Scan for the cell matching the given text and deliver its (x, y) coordinate at center. 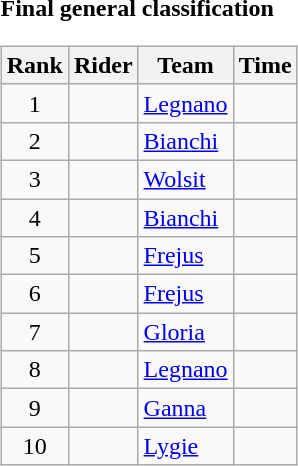
Wolsit (186, 179)
7 (34, 332)
Time (265, 65)
9 (34, 408)
6 (34, 294)
Team (186, 65)
10 (34, 446)
3 (34, 179)
2 (34, 141)
8 (34, 370)
1 (34, 103)
Rider (103, 65)
Lygie (186, 446)
5 (34, 256)
4 (34, 217)
Rank (34, 65)
Gloria (186, 332)
Ganna (186, 408)
